Extract the [X, Y] coordinate from the center of the cell holding the provided text.  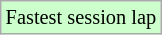
Fastest session lap [81, 17]
